Detect which cell encompasses the target text, then output its [x, y] center coordinate. 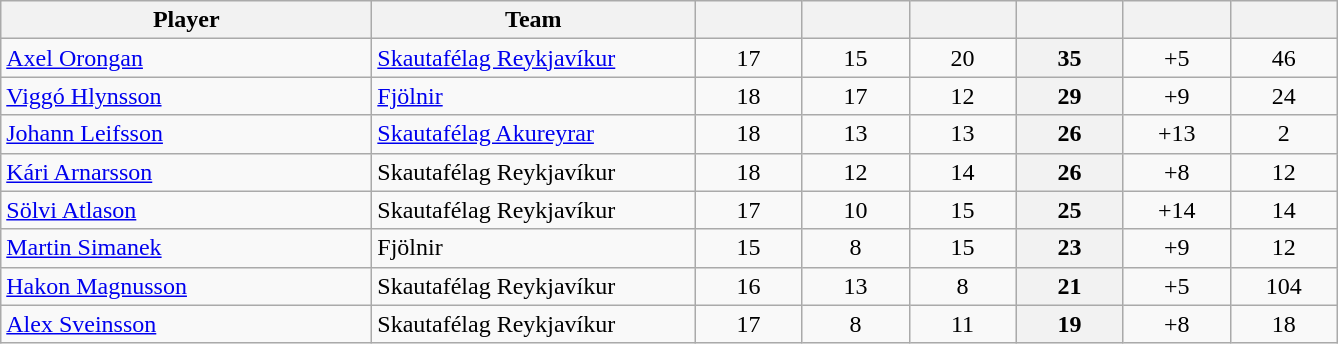
10 [856, 210]
46 [1284, 58]
20 [962, 58]
Axel Orongan [186, 58]
24 [1284, 96]
16 [748, 286]
25 [1070, 210]
Team [534, 20]
35 [1070, 58]
+13 [1176, 134]
Hakon Magnusson [186, 286]
23 [1070, 248]
Skautafélag Akureyrar [534, 134]
+14 [1176, 210]
Alex Sveinsson [186, 324]
Viggó Hlynsson [186, 96]
Sölvi Atlason [186, 210]
Kári Arnarsson [186, 172]
29 [1070, 96]
Johann Leifsson [186, 134]
Martin Simanek [186, 248]
Player [186, 20]
104 [1284, 286]
11 [962, 324]
21 [1070, 286]
19 [1070, 324]
2 [1284, 134]
